Scan for the cell matching the given text and deliver its (x, y) coordinate at center. 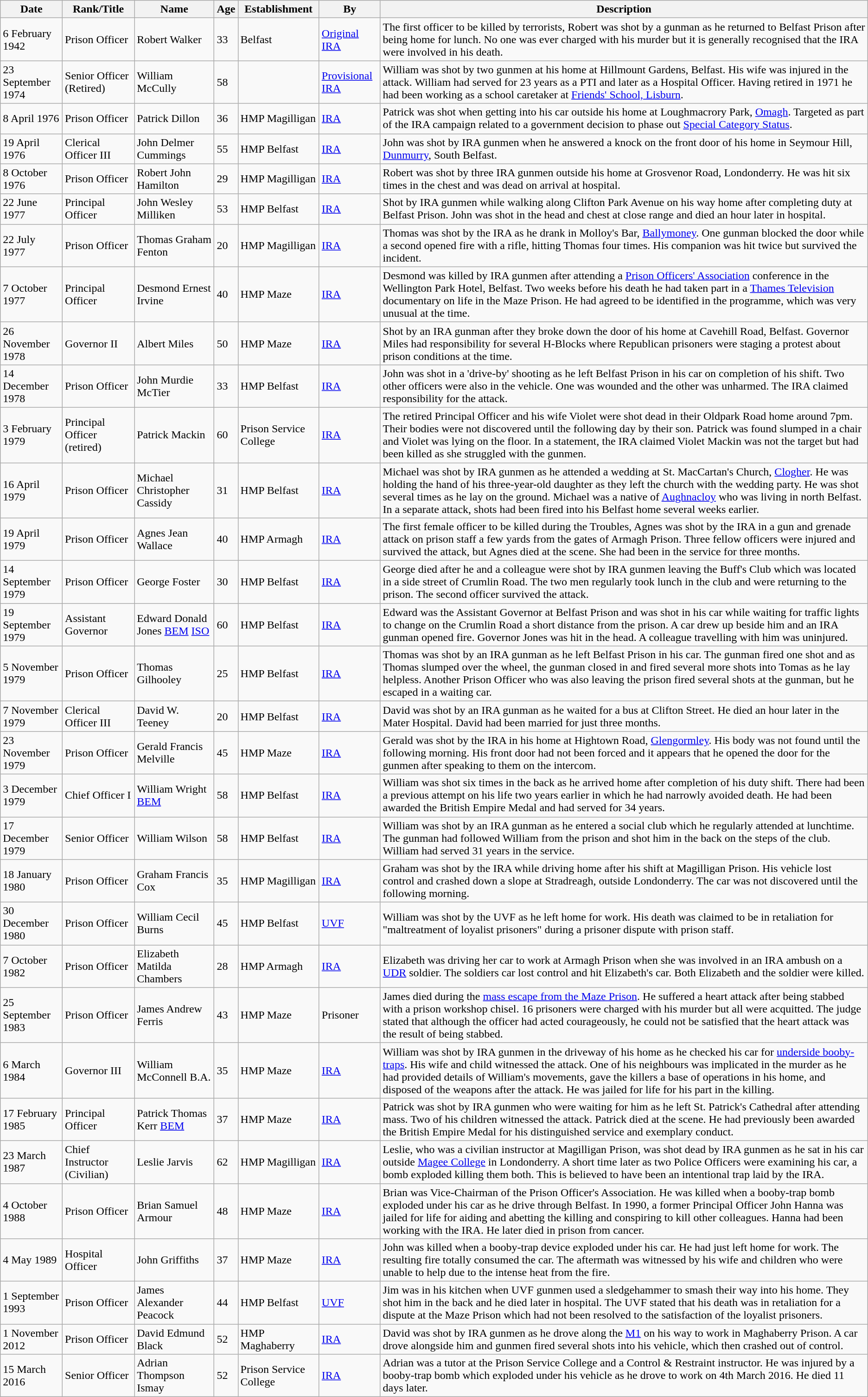
Patrick Mackin (174, 435)
Senior Officer (Retired) (98, 82)
3 February 1979 (32, 435)
Original IRA (350, 39)
Agnes Jean Wallace (174, 539)
3 December 1979 (32, 795)
50 (226, 343)
55 (226, 148)
Graham Francis Cox (174, 881)
William Cecil Burns (174, 923)
Gerald Francis Melville (174, 753)
Prisoner (350, 1015)
5 November 1979 (32, 673)
Hospital Officer (98, 1260)
44 (226, 1303)
36 (226, 119)
1 September 1993 (32, 1303)
Name (174, 9)
25 (226, 673)
19 April 1976 (32, 148)
8 April 1976 (32, 119)
23 September 1974 (32, 82)
David Edmund Black (174, 1339)
22 June 1977 (32, 209)
Belfast (278, 39)
Establishment (278, 9)
16 April 1979 (32, 491)
Provisional IRA (350, 82)
Robert John Hamilton (174, 179)
Edward Donald Jones BEM ISO (174, 625)
19 September 1979 (32, 625)
William McConnell B.A. (174, 1070)
Chief Instructor (Civilian) (98, 1162)
22 July 1977 (32, 245)
Age (226, 9)
30 December 1980 (32, 923)
1 November 2012 (32, 1339)
17 February 1985 (32, 1119)
Patrick Dillon (174, 119)
Date (32, 9)
Governor II (98, 343)
30 (226, 582)
8 October 1976 (32, 179)
James Alexander Peacock (174, 1303)
Michael Christopher Cassidy (174, 491)
7 November 1979 (32, 716)
23 November 1979 (32, 753)
Leslie Jarvis (174, 1162)
David W. Teeney (174, 716)
William Wright BEM (174, 795)
18 January 1980 (32, 881)
28 (226, 966)
29 (226, 179)
Rank/Title (98, 9)
By (350, 9)
26 November 1978 (32, 343)
John Griffiths (174, 1260)
Patrick Thomas Kerr BEM (174, 1119)
7 October 1977 (32, 294)
Adrian Thompson Ismay (174, 1376)
53 (226, 209)
62 (226, 1162)
4 May 1989 (32, 1260)
John Wesley Milliken (174, 209)
John Delmer Cummings (174, 148)
7 October 1982 (32, 966)
17 December 1979 (32, 838)
19 April 1979 (32, 539)
Description (624, 9)
John was shot by IRA gunmen when he answered a knock on the front door of his home in Seymour Hill, Dunmurry, South Belfast. (624, 148)
Brian Samuel Armour (174, 1211)
23 March 1987 (32, 1162)
Assistant Governor (98, 625)
25 September 1983 (32, 1015)
Thomas Gilhooley (174, 673)
Albert Miles (174, 343)
William Wilson (174, 838)
HMP Maghaberry (278, 1339)
6 February 1942 (32, 39)
Thomas Graham Fenton (174, 245)
48 (226, 1211)
15 March 2016 (32, 1376)
Desmond Ernest Irvine (174, 294)
John Murdie McTier (174, 386)
William McCully (174, 82)
43 (226, 1015)
31 (226, 491)
Robert Walker (174, 39)
James Andrew Ferris (174, 1015)
Elizabeth Matilda Chambers (174, 966)
6 March 1984 (32, 1070)
14 December 1978 (32, 386)
14 September 1979 (32, 582)
Principal Officer (retired) (98, 435)
Chief Officer I (98, 795)
Governor III (98, 1070)
4 October 1988 (32, 1211)
George Foster (174, 582)
